Provide the [X, Y] coordinate of the cell's center where the given text is located.  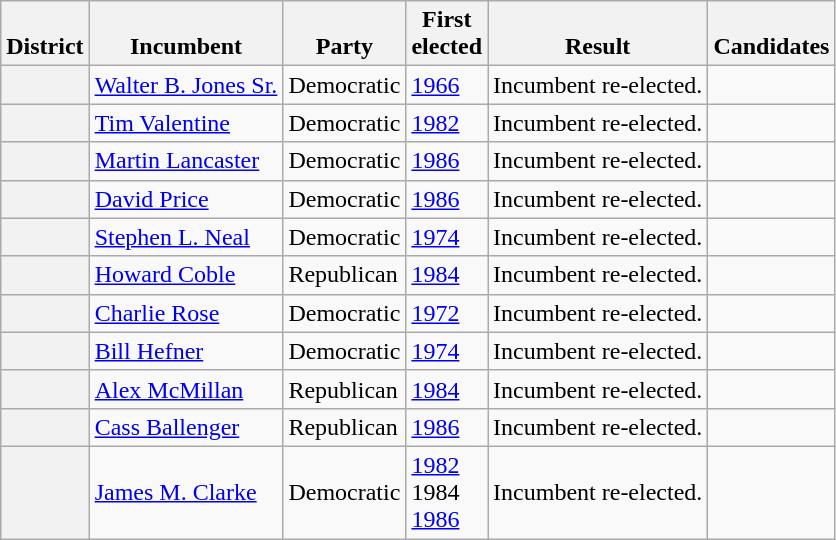
Howard Coble [186, 275]
James M. Clarke [186, 492]
Charlie Rose [186, 313]
19821984 1986 [447, 492]
David Price [186, 199]
Firstelected [447, 34]
Stephen L. Neal [186, 237]
Bill Hefner [186, 351]
District [45, 34]
Tim Valentine [186, 123]
Party [344, 34]
Result [598, 34]
Candidates [772, 34]
Incumbent [186, 34]
1972 [447, 313]
Cass Ballenger [186, 427]
1966 [447, 85]
Martin Lancaster [186, 161]
Alex McMillan [186, 389]
1982 [447, 123]
Walter B. Jones Sr. [186, 85]
